Search for the cell housing the specified text and yield its (x, y) center coordinate. 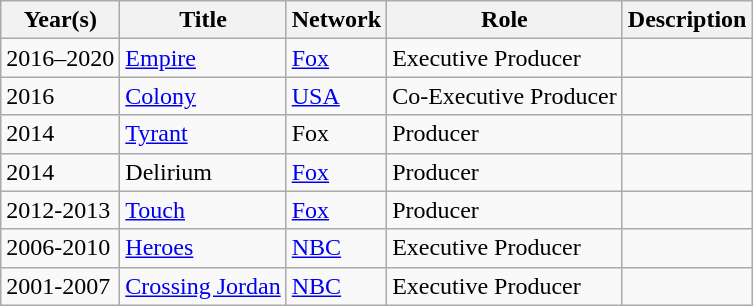
2016–2020 (60, 58)
Empire (203, 58)
Delirium (203, 172)
Role (505, 20)
Description (687, 20)
Co-Executive Producer (505, 96)
Colony (203, 96)
Touch (203, 210)
2006-2010 (60, 248)
2012-2013 (60, 210)
Year(s) (60, 20)
Title (203, 20)
Crossing Jordan (203, 286)
Tyrant (203, 134)
Heroes (203, 248)
2001-2007 (60, 286)
USA (336, 96)
2016 (60, 96)
Network (336, 20)
